Extract the (X, Y) coordinate from the center of the cell holding the provided text.  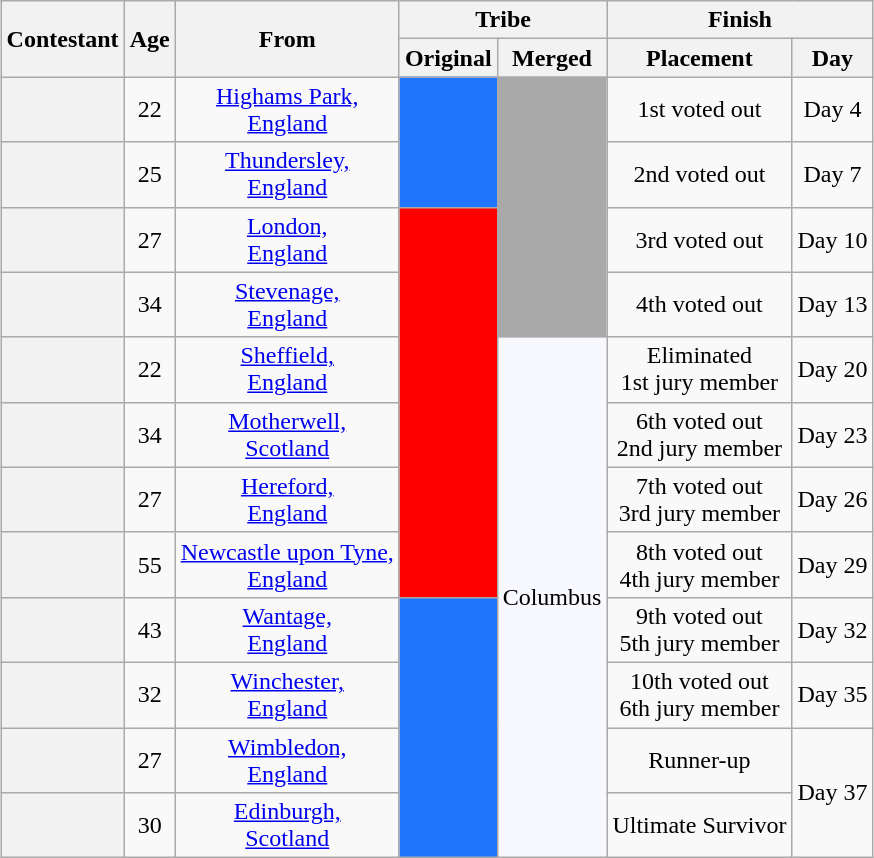
Wantage,England (287, 630)
Tribe (502, 20)
Day 13 (832, 304)
Winchester,England (287, 694)
London,England (287, 240)
Hereford,England (287, 500)
43 (150, 630)
Day 4 (832, 110)
Age (150, 39)
Day 35 (832, 694)
From (287, 39)
Day 7 (832, 174)
Day 29 (832, 564)
3rd voted out (700, 240)
Stevenage,England (287, 304)
Runner-up (700, 760)
8th voted out4th jury member (700, 564)
55 (150, 564)
Finish (740, 20)
Day 20 (832, 370)
Columbus (552, 597)
6th voted out2nd jury member (700, 434)
30 (150, 826)
Day 10 (832, 240)
4th voted out (700, 304)
Thundersley,England (287, 174)
Day 23 (832, 434)
1st voted out (700, 110)
Contestant (62, 39)
Newcastle upon Tyne,England (287, 564)
Eliminated1st jury member (700, 370)
Day 26 (832, 500)
Day 32 (832, 630)
Edinburgh,Scotland (287, 826)
Sheffield,England (287, 370)
9th voted out5th jury member (700, 630)
25 (150, 174)
Original (448, 58)
Day (832, 58)
Day 37 (832, 793)
Motherwell,Scotland (287, 434)
Wimbledon,England (287, 760)
Highams Park,England (287, 110)
32 (150, 694)
Ultimate Survivor (700, 826)
Merged (552, 58)
2nd voted out (700, 174)
10th voted out6th jury member (700, 694)
Placement (700, 58)
7th voted out3rd jury member (700, 500)
